Pinpoint the cell where the given text exists, returning its (X, Y) midpoint coordinate. 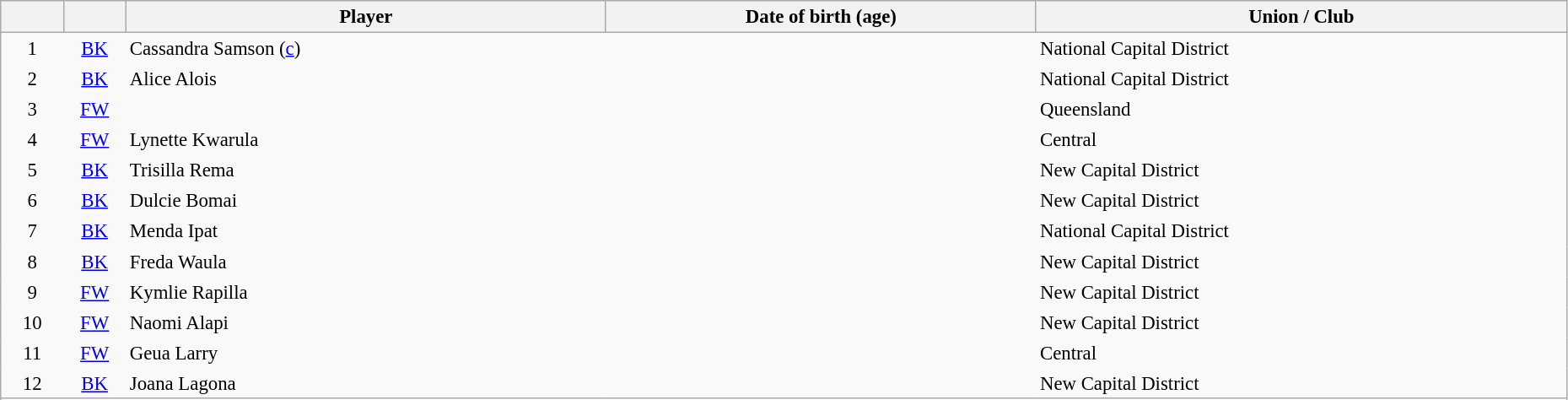
Naomi Alapi (366, 322)
Kymlie Rapilla (366, 292)
10 (32, 322)
Cassandra Samson (c) (366, 49)
Date of birth (age) (821, 17)
Trisilla Rema (366, 170)
Freda Waula (366, 262)
Union / Club (1301, 17)
6 (32, 201)
1 (32, 49)
3 (32, 109)
12 (32, 383)
5 (32, 170)
Player (366, 17)
4 (32, 140)
2 (32, 78)
11 (32, 353)
Dulcie Bomai (366, 201)
7 (32, 231)
9 (32, 292)
Queensland (1301, 109)
Geua Larry (366, 353)
Alice Alois (366, 78)
Menda Ipat (366, 231)
Lynette Kwarula (366, 140)
8 (32, 262)
Joana Lagona (366, 383)
